For the text-containing cell, return its midpoint in [X, Y] coordinate format. 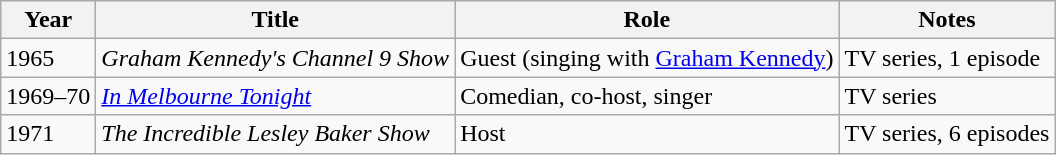
1969–70 [48, 96]
The Incredible Lesley Baker Show [276, 134]
TV series [947, 96]
TV series, 6 episodes [947, 134]
1971 [48, 134]
Title [276, 20]
1965 [48, 58]
Guest (singing with Graham Kennedy) [647, 58]
Graham Kennedy's Channel 9 Show [276, 58]
Year [48, 20]
Host [647, 134]
In Melbourne Tonight [276, 96]
Comedian, co-host, singer [647, 96]
Role [647, 20]
Notes [947, 20]
TV series, 1 episode [947, 58]
